For the text-containing cell, return its midpoint in [x, y] coordinate format. 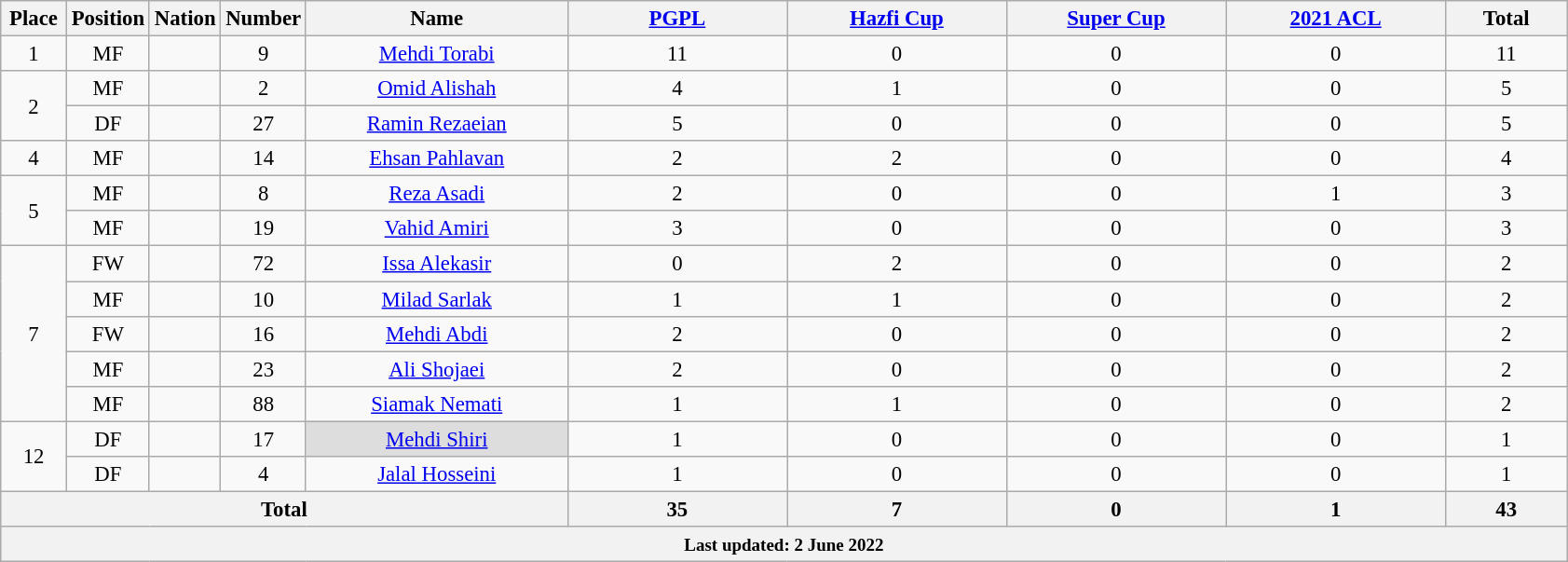
35 [677, 509]
27 [264, 124]
Super Cup [1116, 19]
Jalal Hosseini [436, 474]
10 [264, 299]
Ramin Rezaeian [436, 124]
Reza Asadi [436, 194]
PGPL [677, 19]
9 [264, 54]
8 [264, 194]
Name [436, 19]
88 [264, 404]
Hazfi Cup [897, 19]
Vahid Amiri [436, 228]
12 [34, 457]
Siamak Nemati [436, 404]
Position [108, 19]
19 [264, 228]
16 [264, 334]
Mehdi Shiri [436, 439]
Omid Alishah [436, 89]
Place [34, 19]
Mehdi Torabi [436, 54]
Issa Alekasir [436, 264]
43 [1506, 509]
72 [264, 264]
Nation [184, 19]
Ehsan Pahlavan [436, 158]
Mehdi Abdi [436, 334]
Ali Shojaei [436, 369]
23 [264, 369]
Number [264, 19]
17 [264, 439]
Last updated: 2 June 2022 [784, 544]
2021 ACL [1336, 19]
Milad Sarlak [436, 299]
14 [264, 158]
